Output the (X, Y) coordinate of the center of the cell containing the given text.  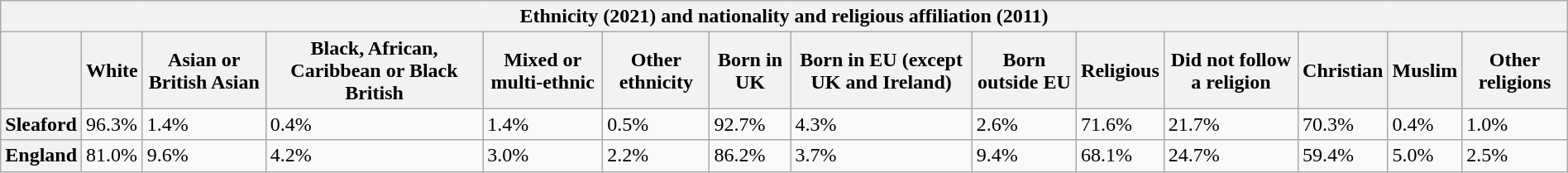
Did not follow a religion (1231, 70)
White (112, 70)
9.4% (1024, 156)
3.7% (882, 156)
96.3% (112, 124)
Born in EU (except UK and Ireland) (882, 70)
Other ethnicity (657, 70)
0.5% (657, 124)
70.3% (1343, 124)
3.0% (543, 156)
2.2% (657, 156)
Born in UK (750, 70)
Ethnicity (2021) and nationality and religious affiliation (2011) (784, 17)
Black, African, Caribbean or Black British (374, 70)
Muslim (1425, 70)
Sleaford (41, 124)
1.0% (1515, 124)
21.7% (1231, 124)
5.0% (1425, 156)
2.6% (1024, 124)
Other religions (1515, 70)
4.3% (882, 124)
Christian (1343, 70)
4.2% (374, 156)
59.4% (1343, 156)
2.5% (1515, 156)
71.6% (1121, 124)
24.7% (1231, 156)
68.1% (1121, 156)
86.2% (750, 156)
81.0% (112, 156)
England (41, 156)
Born outside EU (1024, 70)
9.6% (203, 156)
Asian or British Asian (203, 70)
Religious (1121, 70)
Mixed or multi-ethnic (543, 70)
92.7% (750, 124)
